Capture the cell that displays the provided text and extract its [x, y] central coordinate. 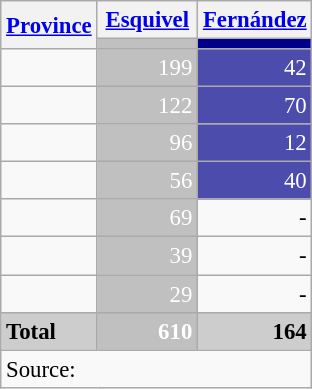
199 [148, 68]
122 [148, 106]
56 [148, 181]
610 [148, 331]
Esquivel [148, 20]
69 [148, 219]
40 [255, 181]
Province [49, 25]
70 [255, 106]
39 [148, 256]
Total [49, 331]
12 [255, 143]
Fernández [255, 20]
164 [255, 331]
29 [148, 294]
42 [255, 68]
Source: [156, 369]
96 [148, 143]
